Scan for the cell matching the given text and deliver its (X, Y) coordinate at center. 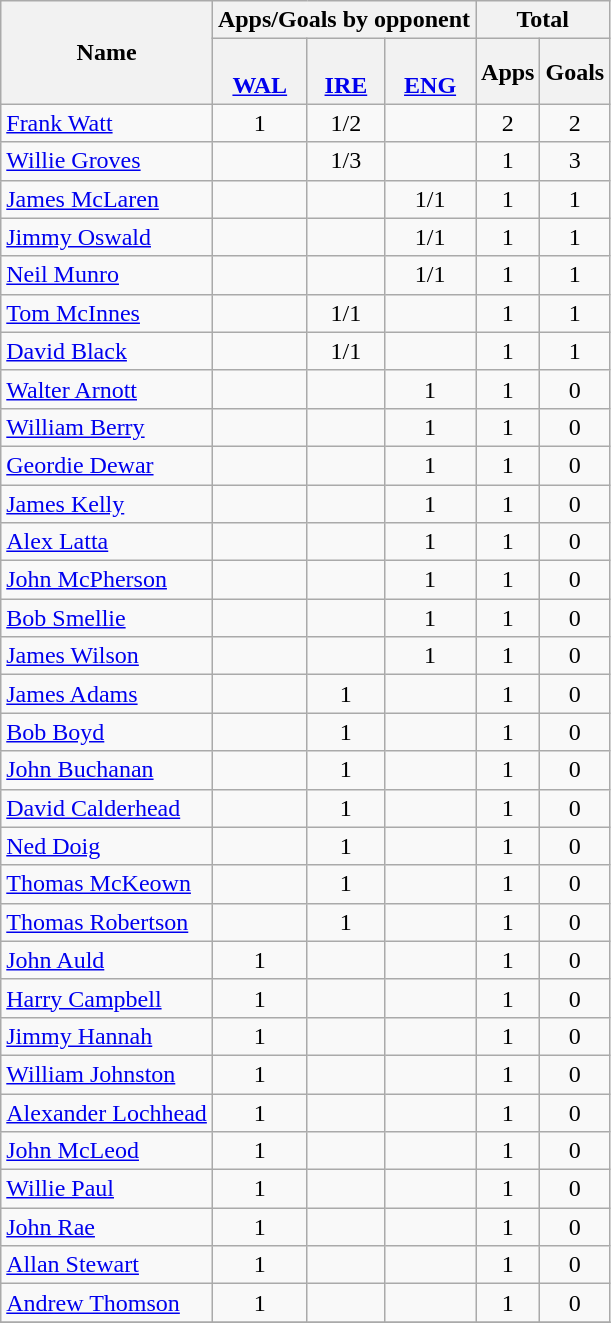
John McLeod (107, 1151)
John McPherson (107, 580)
Harry Campbell (107, 998)
John Buchanan (107, 770)
Frank Watt (107, 123)
Walter Arnott (107, 389)
Alex Latta (107, 542)
WAL (260, 72)
Goals (575, 72)
Allan Stewart (107, 1265)
1/2 (346, 123)
James McLaren (107, 199)
Tom McInnes (107, 313)
Apps/Goals by opponent (344, 20)
James Adams (107, 694)
Neil Munro (107, 275)
William Johnston (107, 1074)
Alexander Lochhead (107, 1113)
James Wilson (107, 656)
John Rae (107, 1227)
Willie Groves (107, 161)
Jimmy Oswald (107, 237)
Willie Paul (107, 1189)
IRE (346, 72)
Geordie Dewar (107, 465)
William Berry (107, 427)
Jimmy Hannah (107, 1036)
Apps (508, 72)
Andrew Thomson (107, 1303)
James Kelly (107, 503)
Bob Boyd (107, 732)
Ned Doig (107, 846)
Thomas Robertson (107, 922)
Name (107, 52)
Bob Smellie (107, 618)
Total (543, 20)
Thomas McKeown (107, 884)
David Black (107, 351)
ENG (430, 72)
3 (575, 161)
John Auld (107, 960)
David Calderhead (107, 808)
1/3 (346, 161)
